Detect which cell encompasses the target text, then output its (X, Y) center coordinate. 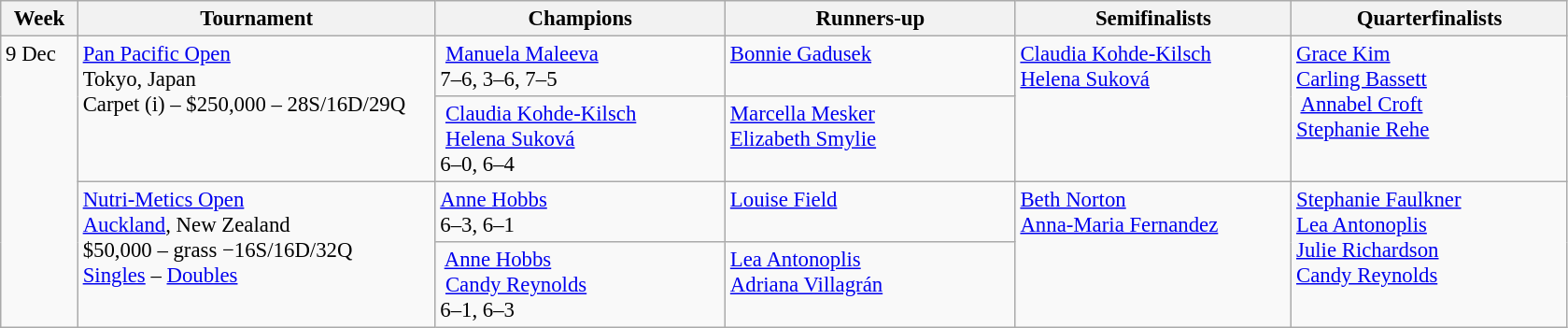
Grace Kim Carling Bassett Annabel Croft Stephanie Rehe (1430, 109)
Anne Hobbs 6–3, 6–1 (581, 213)
Bonnie Gadusek (870, 67)
Claudia Kohde-Kilsch Helena Suková (1153, 109)
Louise Field (870, 213)
Claudia Kohde-Kilsch Helena Suková 6–0, 6–4 (581, 139)
Manuela Maleeva7–6, 3–6, 7–5 (581, 67)
Pan Pacific Open Tokyo, Japan Carpet (i) – $250,000 – 28S/16D/29Q (256, 109)
9 Dec (39, 182)
Lea Antonoplis Adriana Villagrán (870, 285)
Runners-up (870, 19)
Week (39, 19)
Stephanie Faulkner Lea Antonoplis Julie Richardson Candy Reynolds (1430, 255)
Tournament (256, 19)
Quarterfinalists (1430, 19)
Anne Hobbs Candy Reynolds 6–1, 6–3 (581, 285)
Nutri-Metics Open Auckland, New Zealand $50,000 – grass −16S/16D/32Q Singles – Doubles (256, 255)
Semifinalists (1153, 19)
Beth Norton Anna-Maria Fernandez (1153, 255)
Marcella Mesker Elizabeth Smylie (870, 139)
Champions (581, 19)
